Identify which cell holds the provided text, then report its (x, y) central coordinate. 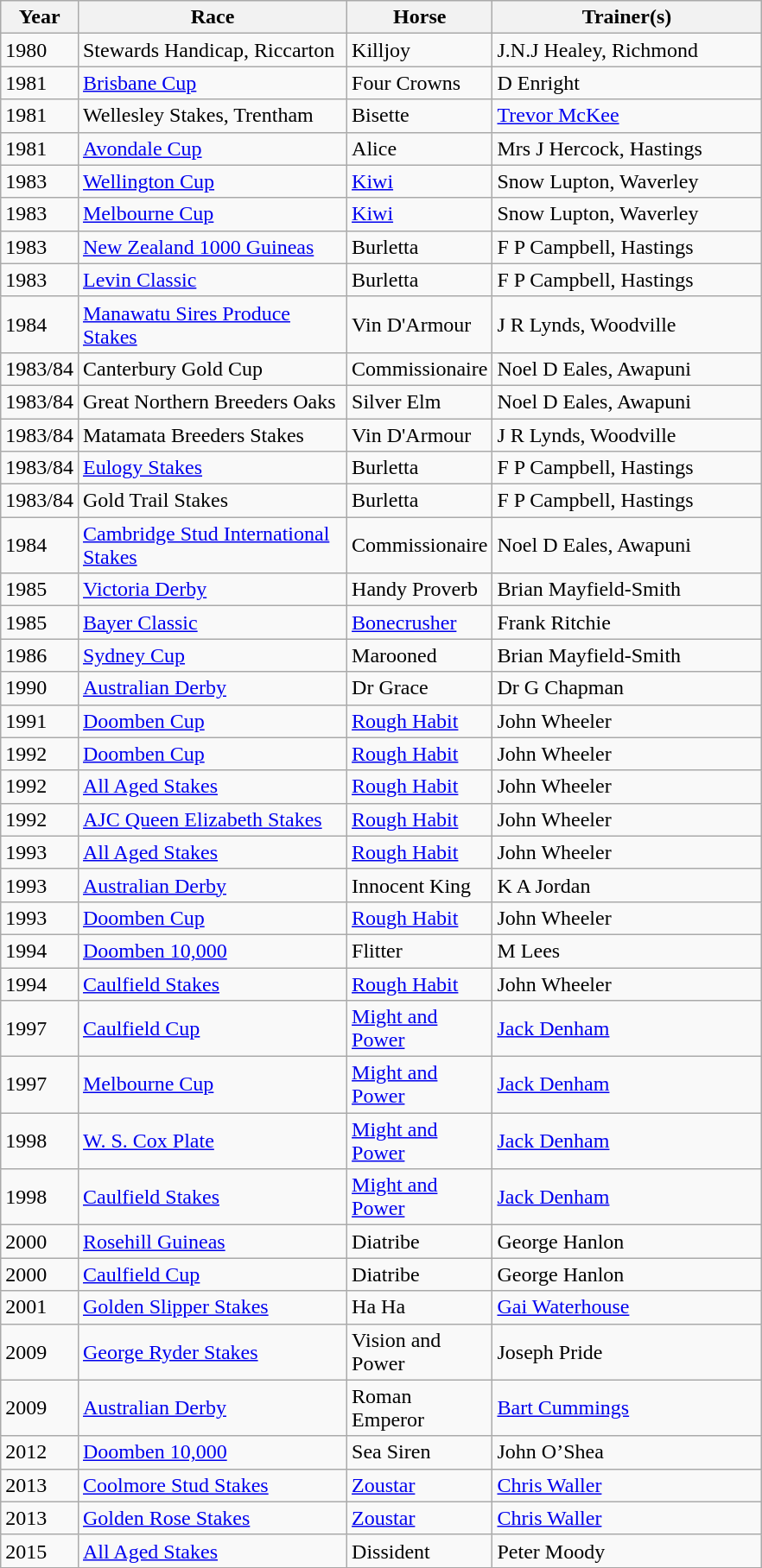
Flitter (420, 951)
Sydney Cup (213, 655)
Victoria Derby (213, 590)
Bayer Classic (213, 623)
Four Crowns (420, 83)
New Zealand 1000 Guineas (213, 247)
Canterbury Gold Cup (213, 369)
Bonecrusher (420, 623)
Coolmore Stud Stakes (213, 1485)
K A Jordan (627, 885)
Cambridge Stud International Stakes (213, 546)
AJC Queen Elizabeth Stakes (213, 819)
George Ryder Stakes (213, 1352)
2001 (40, 1307)
J.N.J Healey, Richmond (627, 50)
Wellesley Stakes, Trentham (213, 116)
Killjoy (420, 50)
Levin Classic (213, 280)
W. S. Cox Plate (213, 1141)
Dr Grace (420, 688)
Bisette (420, 116)
Peter Moody (627, 1551)
Ha Ha (420, 1307)
Gold Trail Stakes (213, 501)
Horse (420, 17)
Race (213, 17)
Dissident (420, 1551)
Manawatu Sires Produce Stakes (213, 325)
Golden Rose Stakes (213, 1518)
Gai Waterhouse (627, 1307)
Avondale Cup (213, 149)
1980 (40, 50)
Matamata Breeders Stakes (213, 434)
Wellington Cup (213, 181)
1990 (40, 688)
Trevor McKee (627, 116)
Bart Cummings (627, 1407)
M Lees (627, 951)
2015 (40, 1551)
Handy Proverb (420, 590)
Dr G Chapman (627, 688)
Eulogy Stakes (213, 468)
Brisbane Cup (213, 83)
Trainer(s) (627, 17)
Mrs J Hercock, Hastings (627, 149)
Marooned (420, 655)
Roman Emperor (420, 1407)
Silver Elm (420, 401)
2012 (40, 1452)
Alice (420, 149)
Innocent King (420, 885)
Rosehill Guineas (213, 1242)
1986 (40, 655)
Year (40, 17)
Sea Siren (420, 1452)
Great Northern Breeders Oaks (213, 401)
Frank Ritchie (627, 623)
Vision and Power (420, 1352)
Joseph Pride (627, 1352)
John O’Shea (627, 1452)
Golden Slipper Stakes (213, 1307)
D Enright (627, 83)
1991 (40, 721)
Stewards Handicap, Riccarton (213, 50)
